For the text-containing cell, return its midpoint in [X, Y] coordinate format. 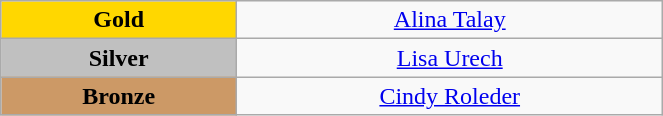
Silver [119, 58]
Cindy Roleder [450, 96]
Alina Talay [450, 20]
Gold [119, 20]
Lisa Urech [450, 58]
Bronze [119, 96]
